Determine the (x, y) coordinate at the center of the cell enclosing the given text.  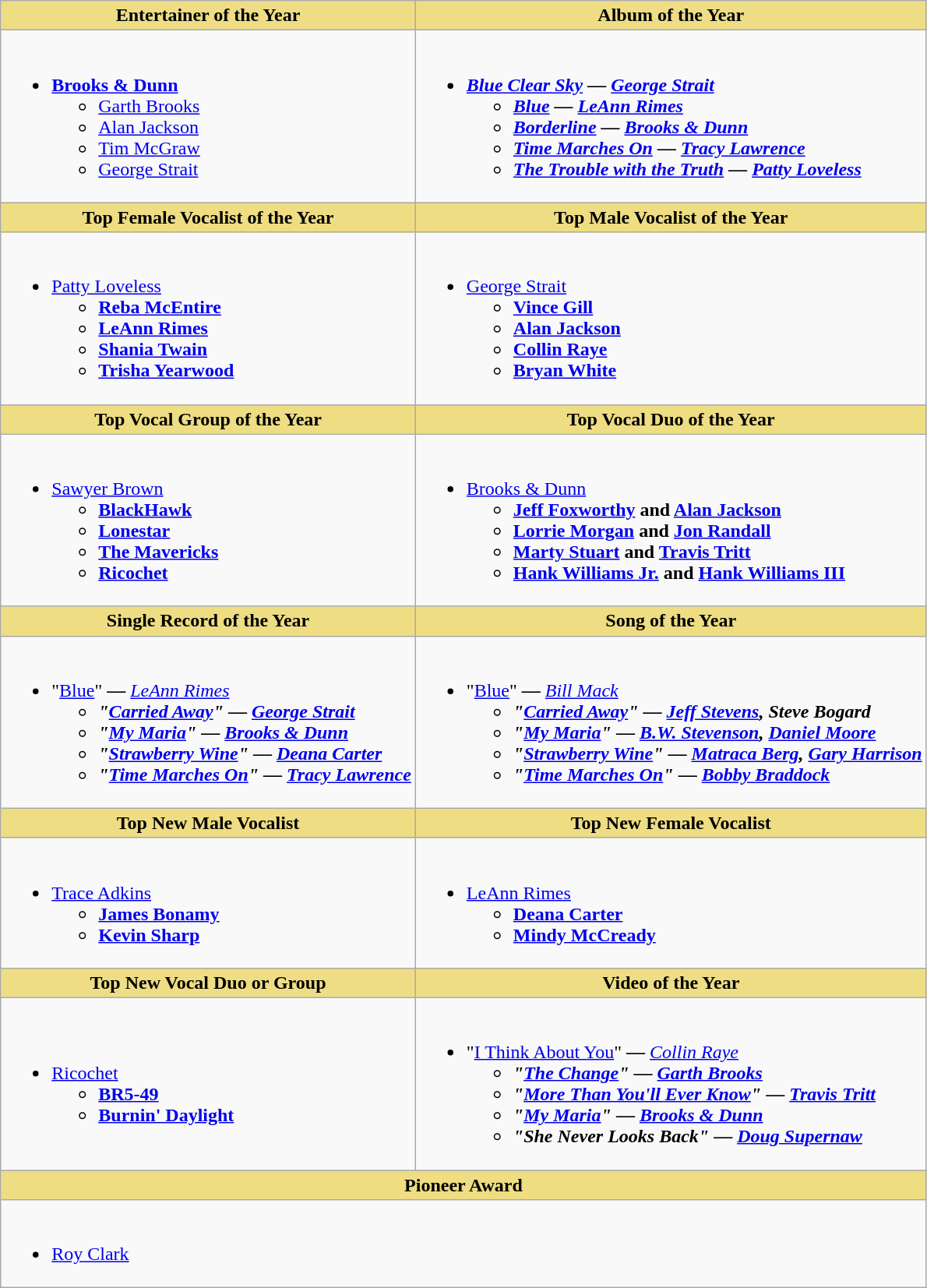
Top Female Vocalist of the Year (209, 217)
LeAnn RimesDeana CarterMindy McCready (671, 902)
Top Male Vocalist of the Year (671, 217)
Top New Female Vocalist (671, 823)
Brooks & DunnJeff Foxworthy and Alan JacksonLorrie Morgan and Jon RandallMarty Stuart and Travis TrittHank Williams Jr. and Hank Williams III (671, 520)
Top Vocal Group of the Year (209, 419)
Single Record of the Year (209, 621)
Trace AdkinsJames BonamyKevin Sharp (209, 902)
Top Vocal Duo of the Year (671, 419)
Pioneer Award (463, 1185)
Entertainer of the Year (209, 16)
Album of the Year (671, 16)
RicochetBR5-49Burnin' Daylight (209, 1083)
Video of the Year (671, 983)
Sawyer BrownBlackHawkLonestarThe MavericksRicochet (209, 520)
Top New Vocal Duo or Group (209, 983)
Blue Clear Sky — George StraitBlue — LeAnn RimesBorderline — Brooks & DunnTime Marches On — Tracy LawrenceThe Trouble with the Truth — Patty Loveless (671, 117)
Song of the Year (671, 621)
Roy Clark (463, 1244)
Patty LovelessReba McEntireLeAnn RimesShania TwainTrisha Yearwood (209, 318)
Brooks & DunnGarth BrooksAlan JacksonTim McGrawGeorge Strait (209, 117)
Top New Male Vocalist (209, 823)
George StraitVince GillAlan JacksonCollin RayeBryan White (671, 318)
"Blue" — LeAnn Rimes"Carried Away" — George Strait"My Maria" — Brooks & Dunn"Strawberry Wine" — Deana Carter"Time Marches On" — Tracy Lawrence (209, 722)
